Find where the given text appears and provide that cell's center as [X, Y] coordinate. 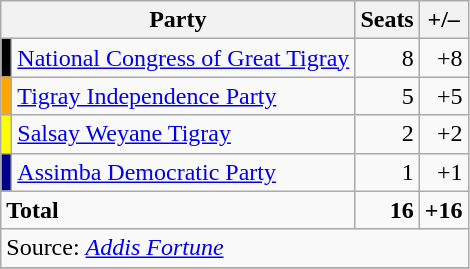
+5 [444, 96]
8 [387, 58]
16 [387, 210]
Tigray Independence Party [184, 96]
+2 [444, 134]
National Congress of Great Tigray [184, 58]
Seats [387, 20]
Party [178, 20]
Salsay Weyane Tigray [184, 134]
5 [387, 96]
Source: Addis Fortune [234, 248]
+8 [444, 58]
Assimba Democratic Party [184, 172]
+/– [444, 20]
Total [178, 210]
+16 [444, 210]
+1 [444, 172]
2 [387, 134]
1 [387, 172]
